From the cell containing the given text, extract its center point as (x, y) coordinate. 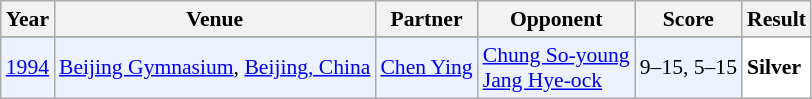
1994 (28, 68)
Chung So-young Jang Hye-ock (556, 68)
Opponent (556, 19)
Silver (776, 68)
Chen Ying (426, 68)
Score (688, 19)
Beijing Gymnasium, Beijing, China (214, 68)
Venue (214, 19)
9–15, 5–15 (688, 68)
Result (776, 19)
Year (28, 19)
Partner (426, 19)
